For the text-containing cell, return its midpoint in [X, Y] coordinate format. 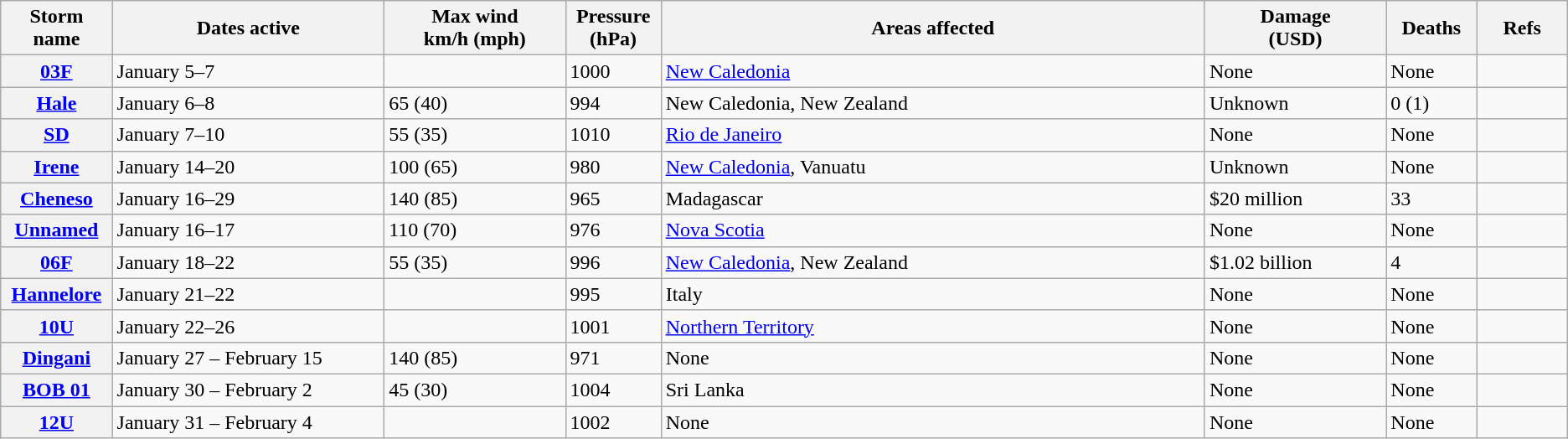
1002 [613, 421]
January 6–8 [248, 103]
Hannelore [57, 294]
980 [613, 167]
$20 million [1295, 199]
976 [613, 230]
110 (70) [475, 230]
65 (40) [475, 103]
January 14–20 [248, 167]
January 27 – February 15 [248, 358]
$1.02 billion [1295, 262]
Deaths [1431, 28]
1010 [613, 135]
45 (30) [475, 390]
Max windkm/h (mph) [475, 28]
Madagascar [933, 199]
Areas affected [933, 28]
1004 [613, 390]
New Caledonia [933, 71]
New Caledonia, Vanuatu [933, 167]
January 22–26 [248, 326]
33 [1431, 199]
January 5–7 [248, 71]
Northern Territory [933, 326]
Hale [57, 103]
971 [613, 358]
06F [57, 262]
January 21–22 [248, 294]
Dates active [248, 28]
Storm name [57, 28]
12U [57, 421]
03F [57, 71]
Dingani [57, 358]
BOB 01 [57, 390]
Damage(USD) [1295, 28]
Nova Scotia [933, 230]
January 30 – February 2 [248, 390]
0 (1) [1431, 103]
Rio de Janeiro [933, 135]
Refs [1522, 28]
996 [613, 262]
January 7–10 [248, 135]
January 16–17 [248, 230]
Cheneso [57, 199]
100 (65) [475, 167]
SD [57, 135]
Pressure(hPa) [613, 28]
1001 [613, 326]
1000 [613, 71]
994 [613, 103]
Irene [57, 167]
January 31 – February 4 [248, 421]
Italy [933, 294]
January 16–29 [248, 199]
995 [613, 294]
Unnamed [57, 230]
January 18–22 [248, 262]
Sri Lanka [933, 390]
965 [613, 199]
10U [57, 326]
4 [1431, 262]
